Detect which cell encompasses the target text, then output its [x, y] center coordinate. 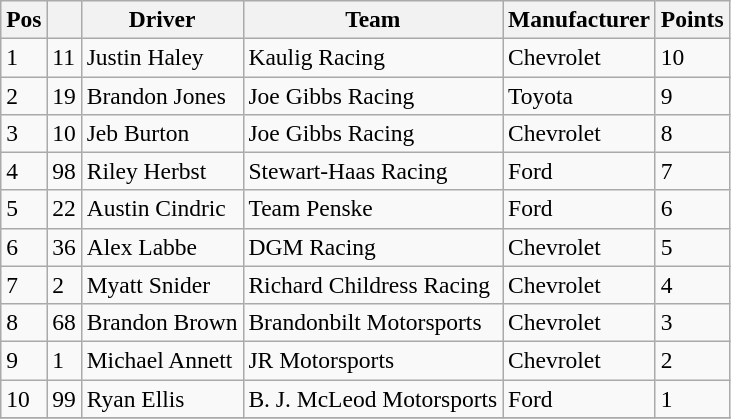
Richard Childress Racing [373, 285]
JR Motorsports [373, 360]
Manufacturer [580, 19]
Points [692, 19]
Myatt Snider [162, 285]
Driver [162, 19]
Stewart-Haas Racing [373, 171]
Brandon Brown [162, 322]
DGM Racing [373, 247]
68 [64, 322]
22 [64, 209]
36 [64, 247]
Jeb Burton [162, 133]
Brandon Jones [162, 95]
Brandonbilt Motorsports [373, 322]
B. J. McLeod Motorsports [373, 398]
Ryan Ellis [162, 398]
19 [64, 95]
Pos [24, 19]
98 [64, 171]
Team [373, 19]
Toyota [580, 95]
Team Penske [373, 209]
Alex Labbe [162, 247]
Austin Cindric [162, 209]
99 [64, 398]
11 [64, 57]
Michael Annett [162, 360]
Justin Haley [162, 57]
Kaulig Racing [373, 57]
Riley Herbst [162, 171]
